Determine the [x, y] coordinate at the center of the cell enclosing the given text.  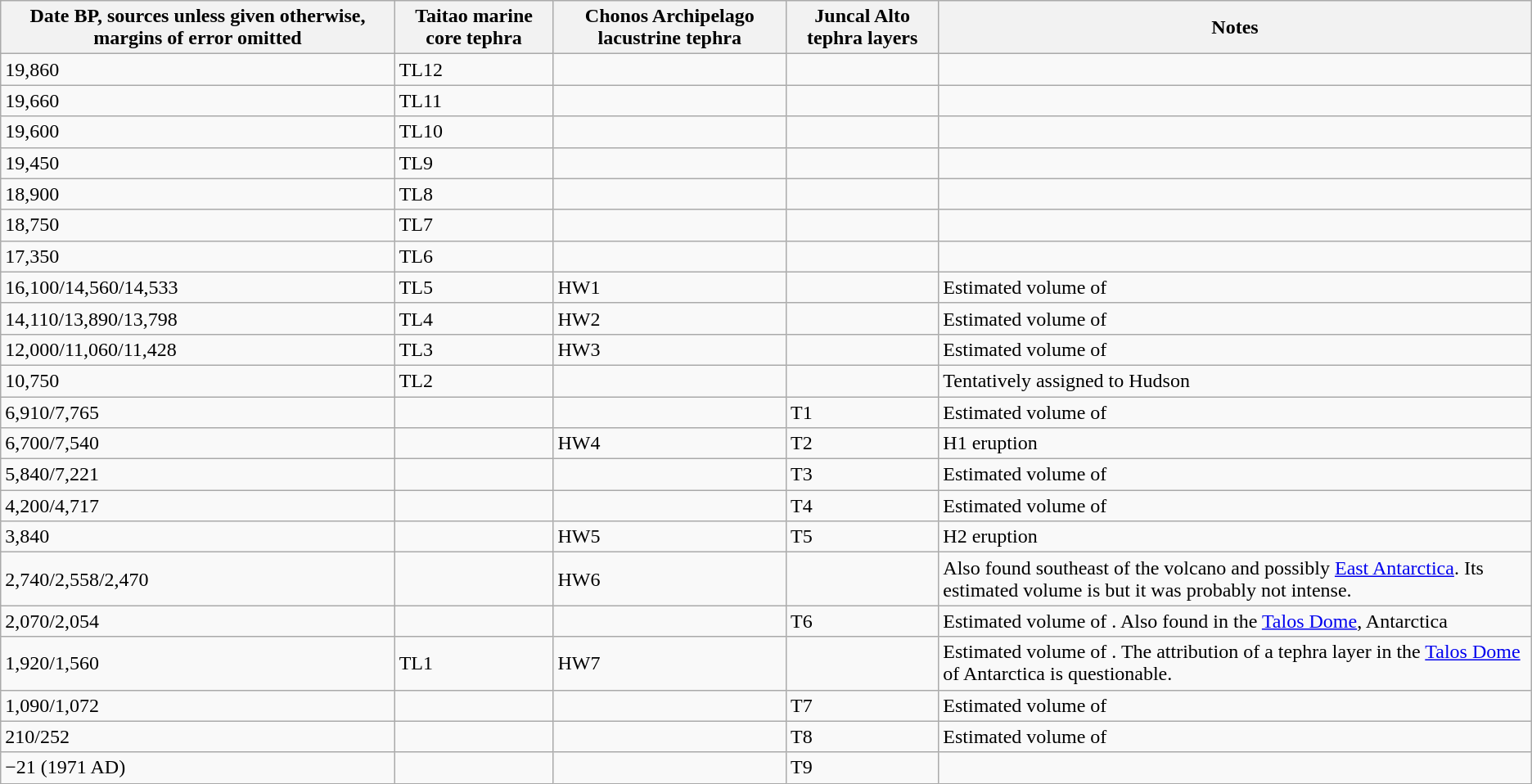
19,860 [198, 70]
T1 [863, 412]
Also found southeast of the volcano and possibly East Antarctica. Its estimated volume is but it was probably not intense. [1235, 579]
HW3 [669, 349]
TL2 [474, 381]
3,840 [198, 537]
TL9 [474, 163]
TL4 [474, 318]
Tentatively assigned to Hudson [1235, 381]
TL5 [474, 287]
HW7 [669, 663]
17,350 [198, 256]
T8 [863, 737]
Chonos Archipelago lacustrine tephra [669, 28]
TL3 [474, 349]
TL12 [474, 70]
HW6 [669, 579]
6,910/7,765 [198, 412]
19,660 [198, 101]
T2 [863, 444]
16,100/14,560/14,533 [198, 287]
−21 (1971 AD) [198, 768]
TL7 [474, 225]
H1 eruption [1235, 444]
HW1 [669, 287]
TL10 [474, 132]
10,750 [198, 381]
T4 [863, 506]
4,200/4,717 [198, 506]
Estimated volume of . The attribution of a tephra layer in the Talos Dome of Antarctica is questionable. [1235, 663]
Estimated volume of . Also found in the Talos Dome, Antarctica [1235, 621]
18,900 [198, 194]
2,070/2,054 [198, 621]
6,700/7,540 [198, 444]
1,090/1,072 [198, 705]
14,110/13,890/13,798 [198, 318]
TL11 [474, 101]
T3 [863, 475]
H2 eruption [1235, 537]
TL8 [474, 194]
12,000/11,060/11,428 [198, 349]
18,750 [198, 225]
Juncal Alto tephra layers [863, 28]
19,600 [198, 132]
Taitao marine core tephra [474, 28]
Date BP, sources unless given otherwise, margins of error omitted [198, 28]
5,840/7,221 [198, 475]
HW2 [669, 318]
T7 [863, 705]
HW5 [669, 537]
HW4 [669, 444]
TL1 [474, 663]
Notes [1235, 28]
1,920/1,560 [198, 663]
19,450 [198, 163]
210/252 [198, 737]
2,740/2,558/2,470 [198, 579]
T9 [863, 768]
T6 [863, 621]
T5 [863, 537]
TL6 [474, 256]
